Find where the given text appears and provide that cell's center as (X, Y) coordinate. 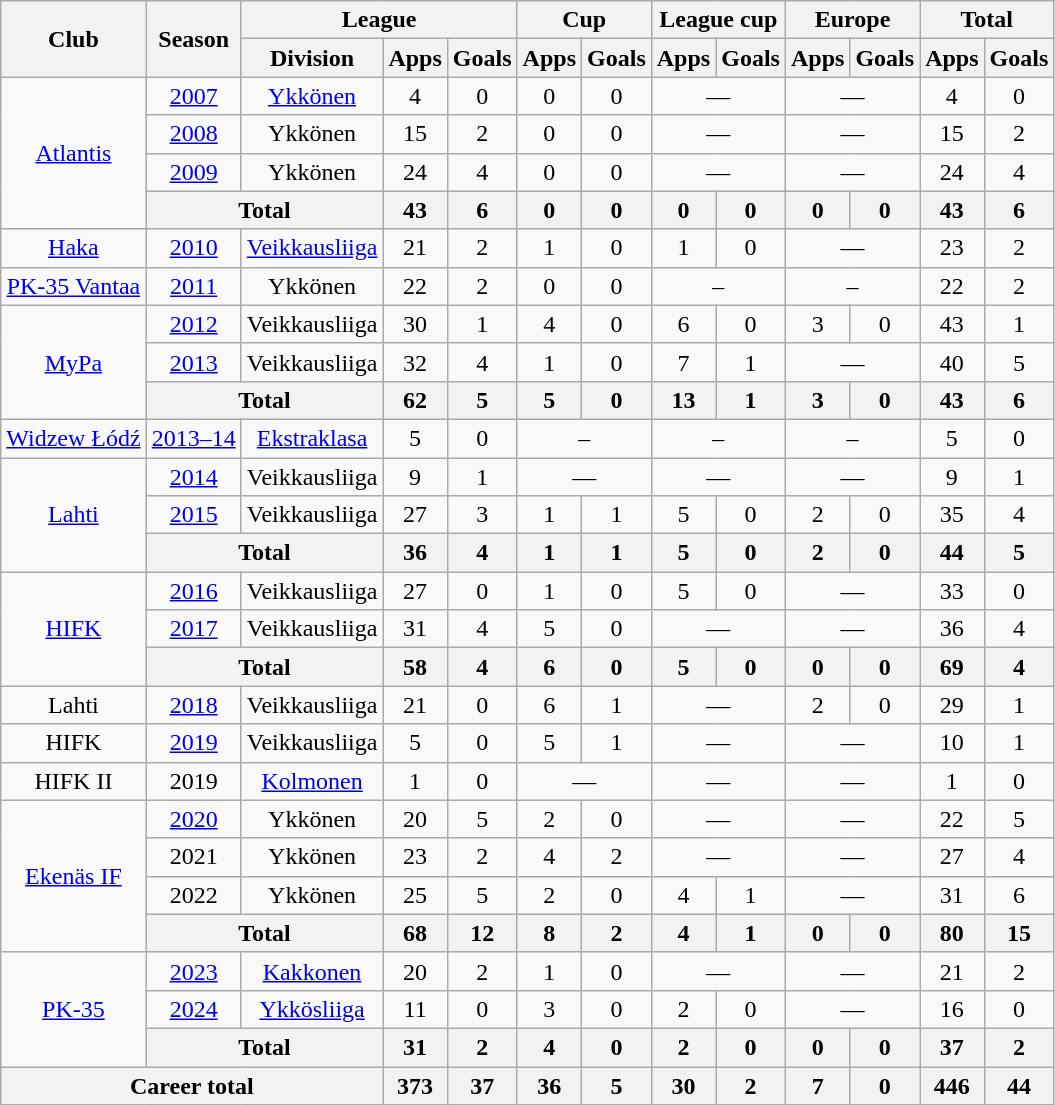
League (379, 20)
10 (952, 743)
12 (482, 933)
Career total (192, 1085)
2009 (194, 172)
68 (415, 933)
2011 (194, 286)
25 (415, 895)
Season (194, 39)
2018 (194, 705)
Haka (74, 248)
33 (952, 591)
2008 (194, 134)
Atlantis (74, 153)
2022 (194, 895)
2023 (194, 971)
Ekstraklasa (312, 438)
373 (415, 1085)
League cup (718, 20)
PK-35 (74, 1009)
Division (312, 58)
58 (415, 667)
446 (952, 1085)
2020 (194, 819)
32 (415, 362)
Club (74, 39)
2010 (194, 248)
29 (952, 705)
40 (952, 362)
2012 (194, 324)
Widzew Łódź (74, 438)
Kakkonen (312, 971)
62 (415, 400)
Kolmonen (312, 781)
2015 (194, 515)
2013 (194, 362)
69 (952, 667)
MyPa (74, 362)
11 (415, 1009)
HIFK II (74, 781)
Ekenäs IF (74, 876)
2013–14 (194, 438)
35 (952, 515)
2014 (194, 477)
2007 (194, 96)
PK-35 Vantaa (74, 286)
16 (952, 1009)
Cup (584, 20)
13 (683, 400)
Europe (852, 20)
80 (952, 933)
2016 (194, 591)
2021 (194, 857)
2017 (194, 629)
Ykkösliiga (312, 1009)
8 (549, 933)
2024 (194, 1009)
